Pinpoint the cell where the given text exists, returning its (x, y) midpoint coordinate. 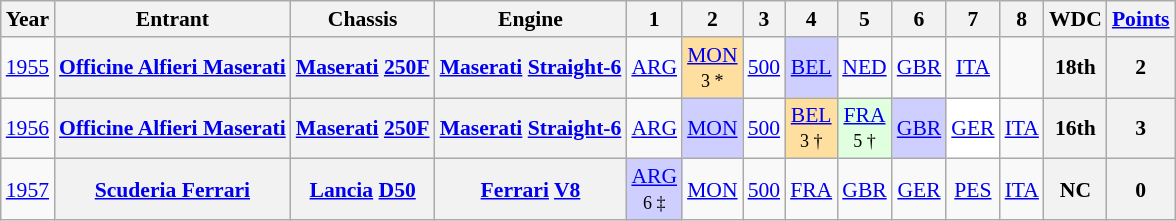
6 (920, 19)
Points (1141, 19)
16th (1076, 128)
NED (864, 68)
FRA5 † (864, 128)
1956 (28, 128)
8 (1022, 19)
Entrant (172, 19)
Chassis (363, 19)
NC (1076, 190)
4 (811, 19)
BEL (811, 68)
Lancia D50 (363, 190)
18th (1076, 68)
1 (654, 19)
BEL3 † (811, 128)
Scuderia Ferrari (172, 190)
0 (1141, 190)
5 (864, 19)
WDC (1076, 19)
Year (28, 19)
Engine (531, 19)
MON3 * (712, 68)
1957 (28, 190)
Ferrari V8 (531, 190)
FRA (811, 190)
ARG6 ‡ (654, 190)
7 (972, 19)
PES (972, 190)
1955 (28, 68)
